Provide the [x, y] coordinate of the cell's center where the given text is located.  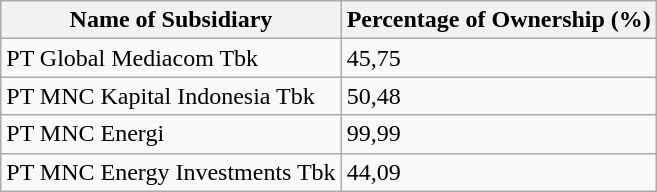
Percentage of Ownership (%) [498, 20]
50,48 [498, 96]
45,75 [498, 58]
PT MNC Kapital Indonesia Tbk [171, 96]
Name of Subsidiary [171, 20]
PT MNC Energi [171, 134]
44,09 [498, 172]
99,99 [498, 134]
PT MNC Energy Investments Tbk [171, 172]
PT Global Mediacom Tbk [171, 58]
